Scan for the cell matching the given text and deliver its [x, y] coordinate at center. 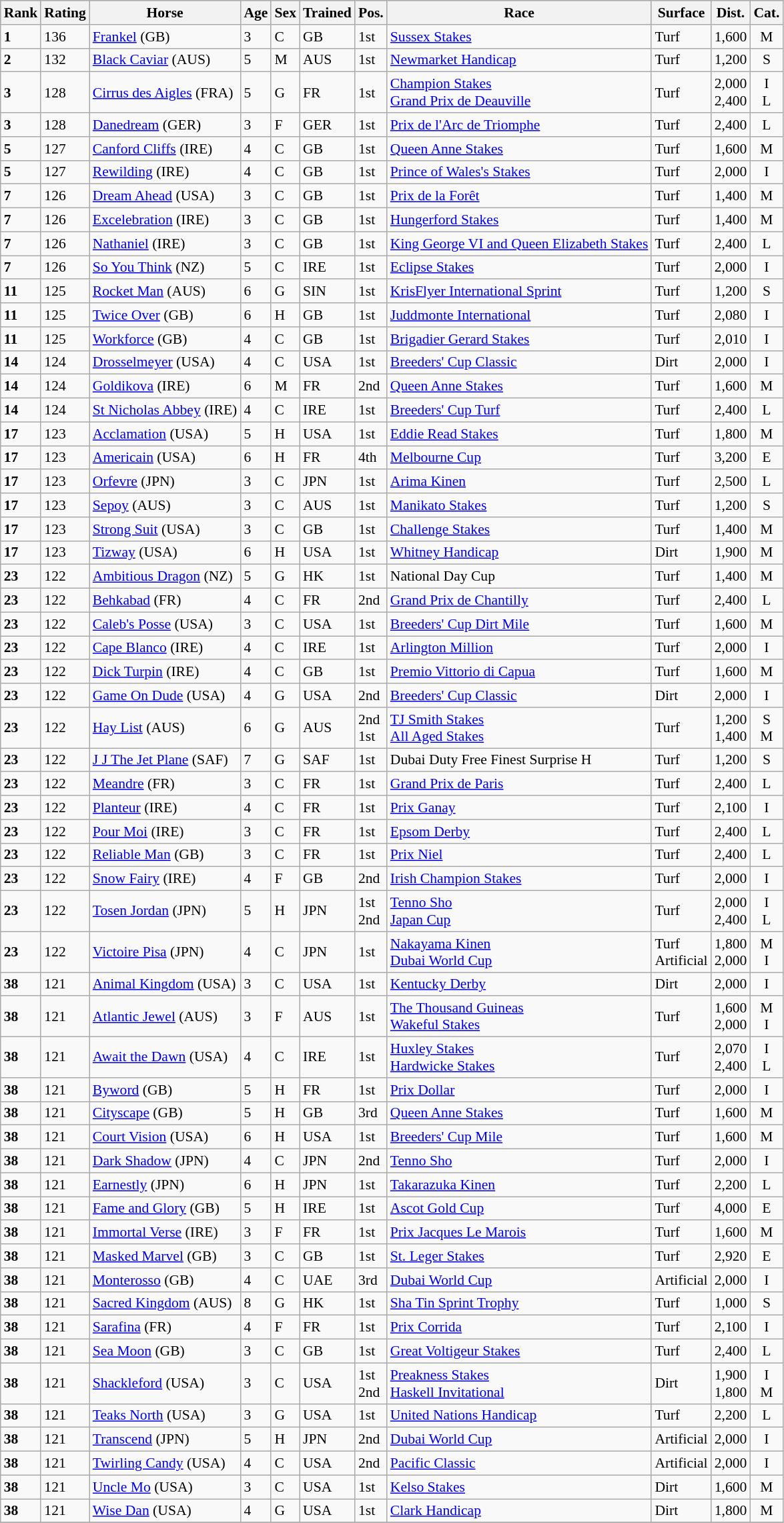
Planteur (IRE) [165, 808]
Horse [165, 13]
2,080 [731, 315]
UAE [327, 1280]
United Nations Handicap [519, 1416]
Breeders' Cup Dirt Mile [519, 624]
Sarafina (FR) [165, 1327]
Pour Moi (IRE) [165, 832]
Wise Dan (USA) [165, 1511]
Huxley StakesHardwicke Stakes [519, 1057]
Pacific Classic [519, 1464]
1,900 [731, 553]
Frankel (GB) [165, 37]
Whitney Handicap [519, 553]
The Thousand GuineasWakeful Stakes [519, 1017]
Meandre (FR) [165, 784]
Trained [327, 13]
Age [256, 13]
TJ Smith StakesAll Aged Stakes [519, 727]
Masked Marvel (GB) [165, 1256]
Nathaniel (IRE) [165, 244]
Nakayama KinenDubai World Cup [519, 952]
Sussex Stakes [519, 37]
2,500 [731, 482]
Arima Kinen [519, 482]
Prix de l'Arc de Triomphe [519, 125]
Surface [681, 13]
Dist. [731, 13]
Breeders' Cup Turf [519, 410]
Premio Vittorio di Capua [519, 672]
Twice Over (GB) [165, 315]
3,200 [731, 458]
Prince of Wales's Stakes [519, 172]
Brigadier Gerard Stakes [519, 339]
Rewilding (IRE) [165, 172]
King George VI and Queen Elizabeth Stakes [519, 244]
Takarazuka Kinen [519, 1185]
Rocket Man (AUS) [165, 292]
TurfArtificial [681, 952]
2,010 [731, 339]
Victoire Pisa (JPN) [165, 952]
Atlantic Jewel (AUS) [165, 1017]
1,2001,400 [731, 727]
Breeders' Cup Mile [519, 1137]
Game On Dude (USA) [165, 695]
Court Vision (USA) [165, 1137]
Monterosso (GB) [165, 1280]
Uncle Mo (USA) [165, 1487]
Immortal Verse (IRE) [165, 1233]
Snow Fairy (IRE) [165, 879]
2,0702,400 [731, 1057]
Prix Dollar [519, 1090]
Sea Moon (GB) [165, 1351]
Acclamation (USA) [165, 434]
Hungerford Stakes [519, 220]
Byword (GB) [165, 1090]
SM [766, 727]
Black Caviar (AUS) [165, 60]
Sepoy (AUS) [165, 505]
SAF [327, 760]
Tosen Jordan (JPN) [165, 912]
Danedream (GER) [165, 125]
136 [65, 37]
Newmarket Handicap [519, 60]
National Day Cup [519, 577]
Prix Ganay [519, 808]
Cityscape (GB) [165, 1113]
Animal Kingdom (USA) [165, 984]
Orfevre (JPN) [165, 482]
Pos. [371, 13]
1,6002,000 [731, 1017]
Prix Jacques Le Marois [519, 1233]
Eclipse Stakes [519, 268]
2 [21, 60]
Rank [21, 13]
Preakness StakesHaskell Invitational [519, 1383]
Dubai Duty Free Finest Surprise H [519, 760]
Workforce (GB) [165, 339]
Hay List (AUS) [165, 727]
Behkabad (FR) [165, 601]
St Nicholas Abbey (IRE) [165, 410]
So You Think (NZ) [165, 268]
Tenno ShoJapan Cup [519, 912]
J J The Jet Plane (SAF) [165, 760]
St. Leger Stakes [519, 1256]
Race [519, 13]
Twirling Candy (USA) [165, 1464]
Prix Niel [519, 855]
Dream Ahead (USA) [165, 196]
Dark Shadow (JPN) [165, 1161]
1,9001,800 [731, 1383]
IM [766, 1383]
Ambitious Dragon (NZ) [165, 577]
Rating [65, 13]
Tenno Sho [519, 1161]
4th [371, 458]
Challenge Stakes [519, 529]
Cirrus des Aigles (FRA) [165, 92]
Reliable Man (GB) [165, 855]
Await the Dawn (USA) [165, 1057]
Epsom Derby [519, 832]
Tizway (USA) [165, 553]
Juddmonte International [519, 315]
Strong Suit (USA) [165, 529]
Americain (USA) [165, 458]
Grand Prix de Chantilly [519, 601]
2nd1st [371, 727]
Canford Cliffs (IRE) [165, 149]
4,000 [731, 1209]
Manikato Stakes [519, 505]
Clark Handicap [519, 1511]
8 [256, 1303]
Fame and Glory (GB) [165, 1209]
Irish Champion Stakes [519, 879]
GER [327, 125]
Eddie Read Stakes [519, 434]
Arlington Million [519, 648]
KrisFlyer International Sprint [519, 292]
1 [21, 37]
Excelebration (IRE) [165, 220]
Teaks North (USA) [165, 1416]
Champion StakesGrand Prix de Deauville [519, 92]
1,000 [731, 1303]
Earnestly (JPN) [165, 1185]
Shackleford (USA) [165, 1383]
Goldikova (IRE) [165, 386]
Cat. [766, 13]
Caleb's Posse (USA) [165, 624]
Kelso Stakes [519, 1487]
Sacred Kingdom (AUS) [165, 1303]
Dick Turpin (IRE) [165, 672]
Sha Tin Sprint Trophy [519, 1303]
Cape Blanco (IRE) [165, 648]
Kentucky Derby [519, 984]
Prix Corrida [519, 1327]
Drosselmeyer (USA) [165, 362]
Prix de la Forêt [519, 196]
SIN [327, 292]
1,8002,000 [731, 952]
Melbourne Cup [519, 458]
2,920 [731, 1256]
Sex [286, 13]
Great Voltigeur Stakes [519, 1351]
Transcend (JPN) [165, 1440]
132 [65, 60]
Grand Prix de Paris [519, 784]
Ascot Gold Cup [519, 1209]
